Identify which cell holds the provided text, then report its (X, Y) central coordinate. 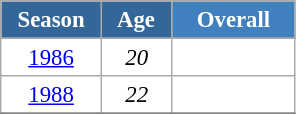
Age (136, 20)
Overall (234, 20)
20 (136, 58)
22 (136, 95)
Season (52, 20)
1986 (52, 58)
1988 (52, 95)
